Provide the (X, Y) coordinate of the cell's center where the given text is located.  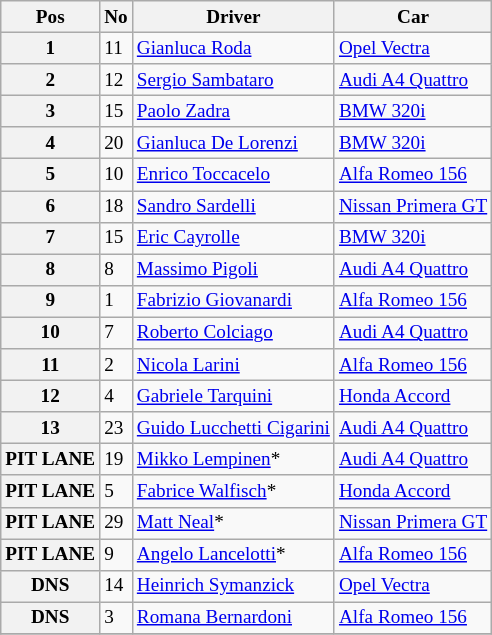
Enrico Toccacelo (233, 175)
Eric Cayrolle (233, 238)
Heinrich Symanzick (233, 586)
Roberto Colciago (233, 333)
Guido Lucchetti Cigarini (233, 428)
29 (116, 523)
Fabrizio Giovanardi (233, 301)
Angelo Lancelotti* (233, 554)
Driver (233, 17)
Gianluca De Lorenzi (233, 143)
23 (116, 428)
Paolo Zadra (233, 111)
14 (116, 586)
No (116, 17)
Fabrice Walfisch* (233, 491)
Nicola Larini (233, 365)
Car (412, 17)
20 (116, 143)
Matt Neal* (233, 523)
Sergio Sambataro (233, 80)
19 (116, 460)
18 (116, 206)
Pos (50, 17)
6 (50, 206)
13 (50, 428)
Romana Bernardoni (233, 618)
Mikko Lempinen* (233, 460)
Gabriele Tarquini (233, 396)
Gianluca Roda (233, 48)
Sandro Sardelli (233, 206)
Massimo Pigoli (233, 270)
